Scan for the cell matching the given text and deliver its [X, Y] coordinate at center. 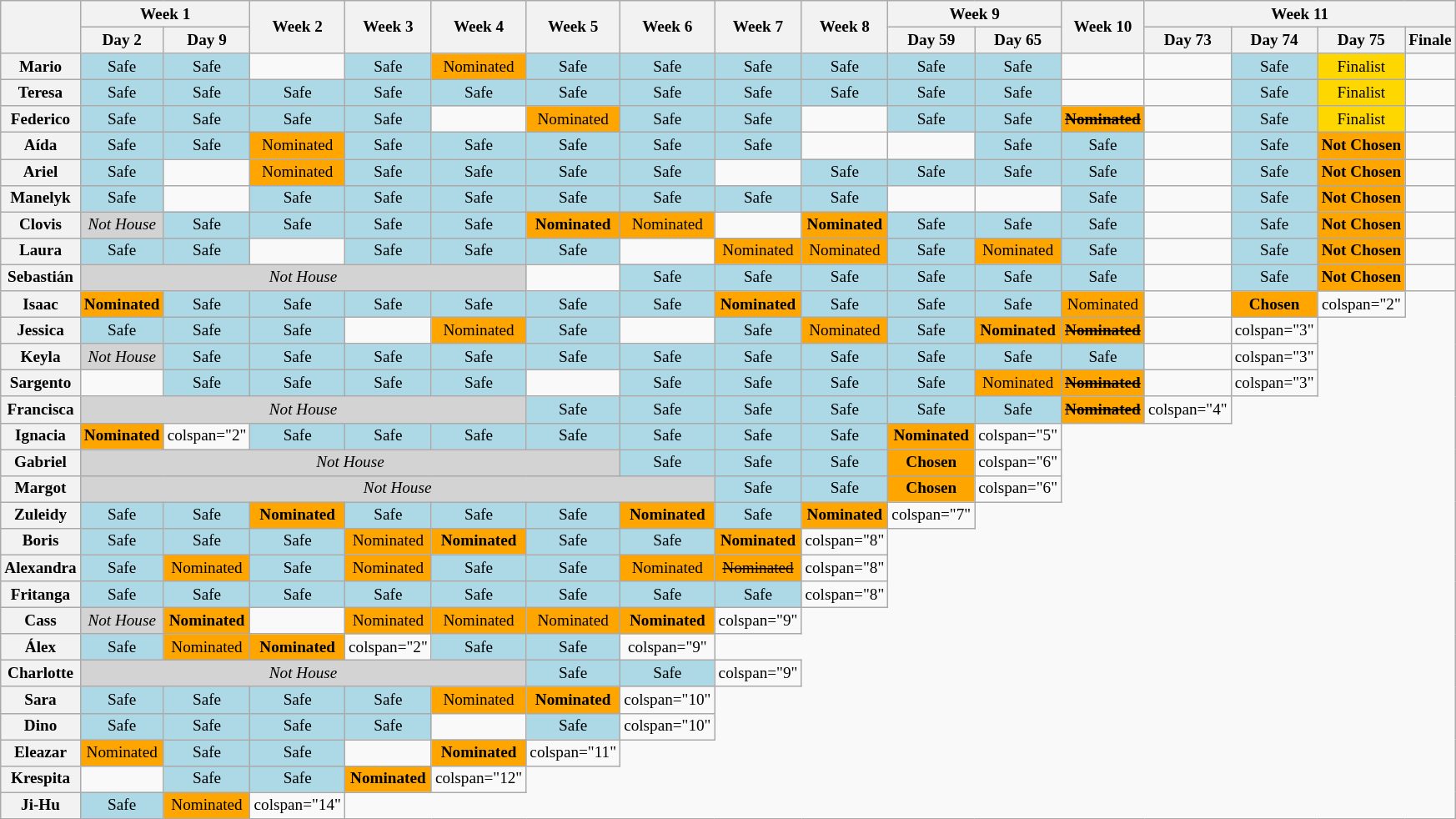
Boris [41, 541]
Dino [41, 726]
Day 9 [207, 40]
Charlotte [41, 674]
Week 3 [388, 27]
Week 1 [165, 14]
Day 2 [122, 40]
Ignacia [41, 436]
Week 10 [1103, 27]
Fritanga [41, 595]
Ji-Hu [41, 806]
Clovis [41, 225]
Krespita [41, 779]
Federico [41, 119]
colspan="4" [1187, 409]
Day 73 [1187, 40]
Week 5 [574, 27]
Sara [41, 700]
Cass [41, 621]
Day 75 [1361, 40]
Ariel [41, 172]
colspan="5" [1018, 436]
Finale [1430, 40]
Week 9 [975, 14]
Alexandra [41, 568]
Jessica [41, 330]
Zuleidy [41, 515]
colspan="11" [574, 752]
Eleazar [41, 752]
Teresa [41, 93]
Gabriel [41, 462]
Day 65 [1018, 40]
Week 7 [758, 27]
colspan="7" [931, 515]
Week 4 [479, 27]
Sargento [41, 384]
Mario [41, 67]
Francisca [41, 409]
Sebastián [41, 278]
colspan="12" [479, 779]
Week 11 [1299, 14]
Week 8 [845, 27]
Week 2 [297, 27]
Margot [41, 489]
Week 6 [667, 27]
Keyla [41, 357]
Manelyk [41, 198]
Isaac [41, 304]
colspan="14" [297, 806]
Aída [41, 146]
Álex [41, 647]
Day 59 [931, 40]
Laura [41, 251]
Day 74 [1274, 40]
